Locate the cell with the specified text and output its [x, y] center coordinate. 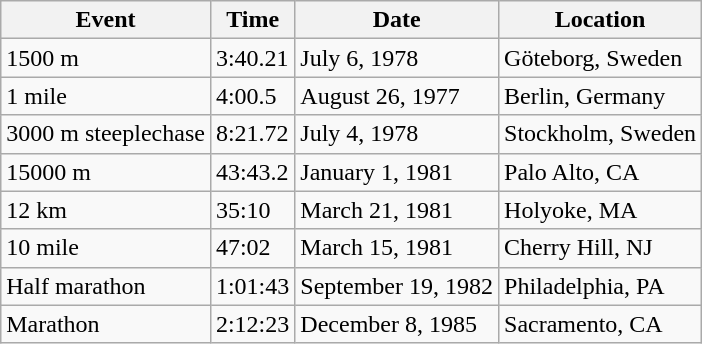
35:10 [252, 210]
July 4, 1978 [397, 134]
January 1, 1981 [397, 172]
Event [106, 20]
Half marathon [106, 286]
Palo Alto, CA [600, 172]
March 15, 1981 [397, 248]
March 21, 1981 [397, 210]
8:21.72 [252, 134]
Holyoke, MA [600, 210]
Time [252, 20]
Location [600, 20]
September 19, 1982 [397, 286]
15000 m [106, 172]
Marathon [106, 324]
2:12:23 [252, 324]
4:00.5 [252, 96]
47:02 [252, 248]
Göteborg, Sweden [600, 58]
December 8, 1985 [397, 324]
12 km [106, 210]
Sacramento, CA [600, 324]
Stockholm, Sweden [600, 134]
August 26, 1977 [397, 96]
Cherry Hill, NJ [600, 248]
Date [397, 20]
Philadelphia, PA [600, 286]
1500 m [106, 58]
43:43.2 [252, 172]
Berlin, Germany [600, 96]
1:01:43 [252, 286]
3000 m steeplechase [106, 134]
July 6, 1978 [397, 58]
3:40.21 [252, 58]
10 mile [106, 248]
1 mile [106, 96]
